Identify which cell holds the provided text, then report its [X, Y] central coordinate. 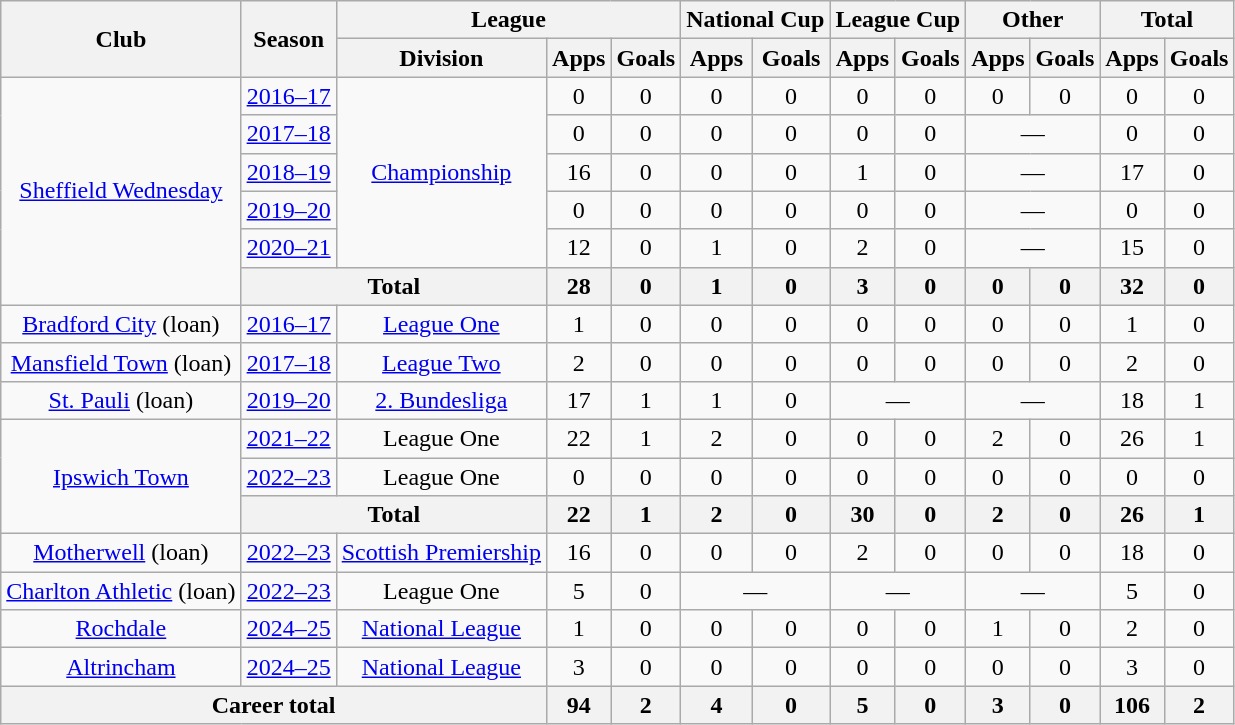
Other [1033, 20]
94 [579, 705]
Sheffield Wednesday [121, 191]
Rochdale [121, 629]
Bradford City (loan) [121, 324]
Motherwell (loan) [121, 553]
2021–22 [288, 438]
Charlton Athletic (loan) [121, 591]
2. Bundesliga [441, 400]
Career total [274, 705]
106 [1132, 705]
Ipswich Town [121, 476]
2020–21 [288, 248]
30 [862, 515]
Championship [441, 172]
12 [579, 248]
32 [1132, 286]
Season [288, 39]
4 [717, 705]
Club [121, 39]
League [508, 20]
15 [1132, 248]
Division [441, 58]
St. Pauli (loan) [121, 400]
League Cup [898, 20]
Mansfield Town (loan) [121, 362]
2018–19 [288, 172]
Altrincham [121, 667]
Scottish Premiership [441, 553]
28 [579, 286]
National Cup [756, 20]
League Two [441, 362]
